Capture the cell that displays the provided text and extract its [X, Y] central coordinate. 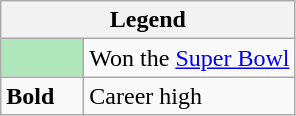
Legend [148, 20]
Bold [42, 96]
Won the Super Bowl [190, 58]
Career high [190, 96]
